Find where the given text appears and provide that cell's center as (X, Y) coordinate. 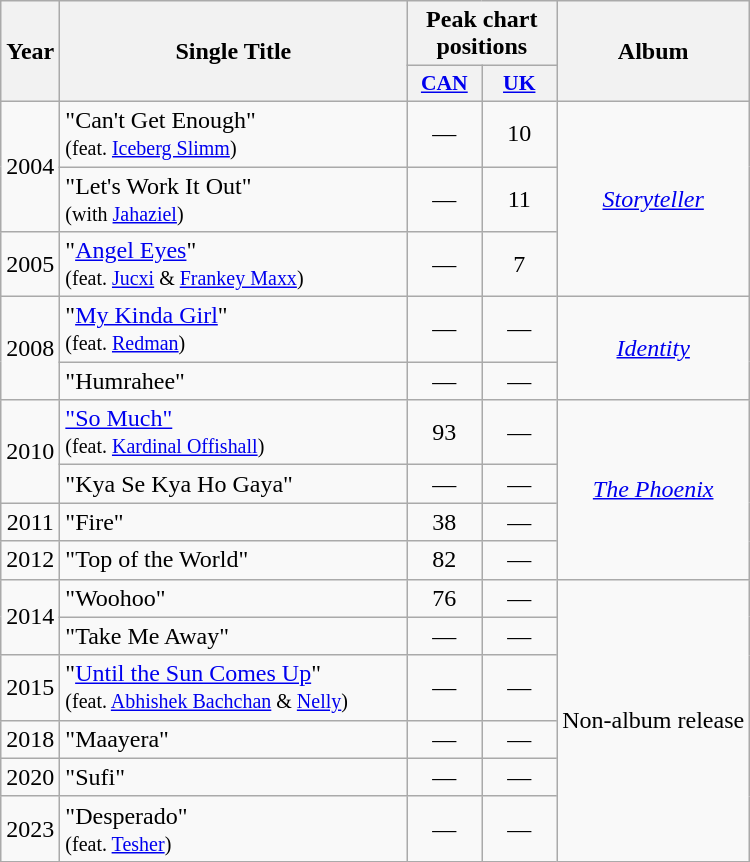
"Take Me Away" (234, 636)
Year (30, 52)
2018 (30, 739)
2014 (30, 617)
"Let's Work It Out"(with Jahaziel) (234, 198)
76 (444, 598)
"Kya Se Kya Ho Gaya" (234, 484)
2004 (30, 166)
The Phoenix (654, 490)
"Angel Eyes" (feat. Jucxi & Frankey Maxx) (234, 264)
93 (444, 432)
"Sufi" (234, 777)
38 (444, 522)
2015 (30, 688)
"Until the Sun Comes Up" (feat. Abhishek Bachchan & Nelly) (234, 688)
2020 (30, 777)
Storyteller (654, 198)
UK (520, 84)
Single Title (234, 52)
"Can't Get Enough"(feat. Iceberg Slimm) (234, 134)
"My Kinda Girl" (feat. Redman) (234, 330)
"Maayera" (234, 739)
Identity (654, 348)
2010 (30, 452)
"Humrahee" (234, 381)
11 (520, 198)
"Woohoo" (234, 598)
"Fire" (234, 522)
7 (520, 264)
"Top of the World" (234, 560)
CAN (444, 84)
Album (654, 52)
2008 (30, 348)
2005 (30, 264)
Peak chart positions (482, 34)
2011 (30, 522)
"Desperado" (feat. Tesher) (234, 828)
"So Much" (feat. Kardinal Offishall) (234, 432)
2023 (30, 828)
Non-album release (654, 720)
82 (444, 560)
10 (520, 134)
2012 (30, 560)
